Search for the cell housing the specified text and yield its [x, y] center coordinate. 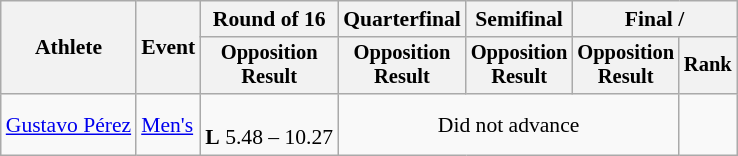
Final / [654, 19]
Did not advance [508, 124]
L 5.48 – 10.27 [269, 124]
Gustavo Pérez [68, 124]
Event [168, 48]
Semifinal [520, 19]
Athlete [68, 48]
Quarterfinal [402, 19]
Men's [168, 124]
Rank [708, 66]
Round of 16 [269, 19]
